Determine the [X, Y] coordinate at the center of the cell enclosing the given text.  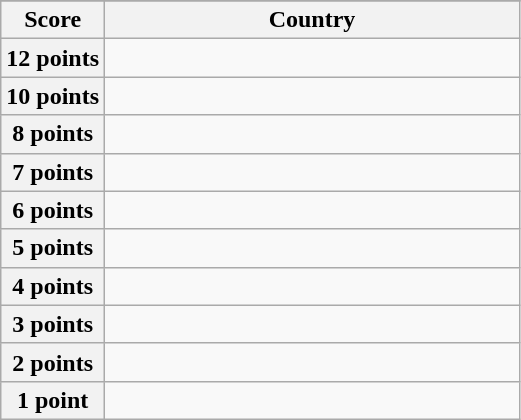
2 points [53, 362]
6 points [53, 210]
5 points [53, 248]
7 points [53, 172]
3 points [53, 324]
1 point [53, 400]
Country [312, 20]
4 points [53, 286]
10 points [53, 96]
12 points [53, 58]
8 points [53, 134]
Score [53, 20]
